Detect which cell encompasses the target text, then output its [x, y] center coordinate. 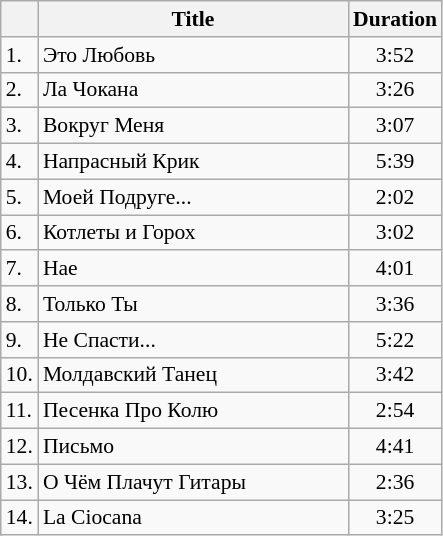
La Ciocana [193, 518]
Молдавский Танец [193, 375]
3:52 [395, 55]
12. [20, 447]
Песенка Про Колю [193, 411]
4:41 [395, 447]
14. [20, 518]
6. [20, 233]
11. [20, 411]
5:22 [395, 340]
Напрасный Крик [193, 162]
3. [20, 126]
Моей Подруге... [193, 197]
4:01 [395, 269]
3:25 [395, 518]
8. [20, 304]
2:54 [395, 411]
Письмо [193, 447]
1. [20, 55]
3:36 [395, 304]
Duration [395, 19]
2. [20, 90]
5. [20, 197]
3:02 [395, 233]
9. [20, 340]
2:36 [395, 482]
Вокруг Меня [193, 126]
Не Спасти... [193, 340]
3:07 [395, 126]
13. [20, 482]
4. [20, 162]
Только Ты [193, 304]
Котлеты и Горох [193, 233]
5:39 [395, 162]
Нае [193, 269]
7. [20, 269]
Это Любовь [193, 55]
О Чём Плачут Гитары [193, 482]
Title [193, 19]
Ла Чокана [193, 90]
3:26 [395, 90]
3:42 [395, 375]
10. [20, 375]
2:02 [395, 197]
